Find where the given text appears and provide that cell's center as (X, Y) coordinate. 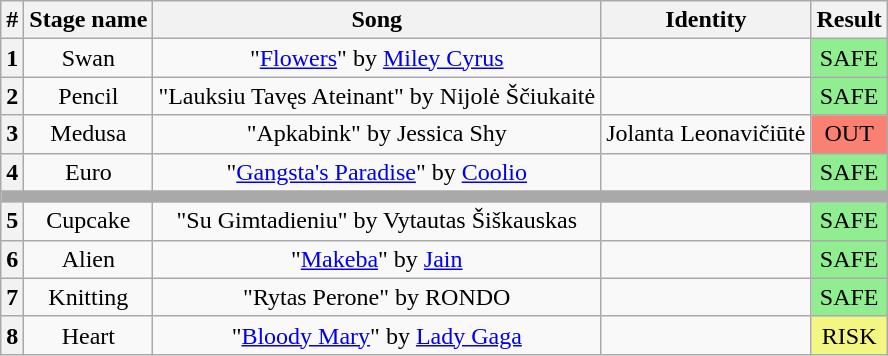
6 (12, 259)
2 (12, 96)
"Rytas Perone" by RONDO (377, 297)
5 (12, 221)
"Bloody Mary" by Lady Gaga (377, 335)
# (12, 20)
Knitting (88, 297)
3 (12, 134)
RISK (849, 335)
Heart (88, 335)
7 (12, 297)
"Apkabink" by Jessica Shy (377, 134)
Euro (88, 172)
Song (377, 20)
"Lauksiu Tavęs Ateinant" by Nijolė Ščiukaitė (377, 96)
4 (12, 172)
Identity (706, 20)
"Flowers" by Miley Cyrus (377, 58)
Result (849, 20)
8 (12, 335)
OUT (849, 134)
Alien (88, 259)
Cupcake (88, 221)
Swan (88, 58)
"Makeba" by Jain (377, 259)
Jolanta Leonavičiūtė (706, 134)
"Su Gimtadieniu" by Vytautas Šiškauskas (377, 221)
Medusa (88, 134)
1 (12, 58)
"Gangsta's Paradise" by Coolio (377, 172)
Pencil (88, 96)
Stage name (88, 20)
